From the cell containing the given text, extract its center point as [X, Y] coordinate. 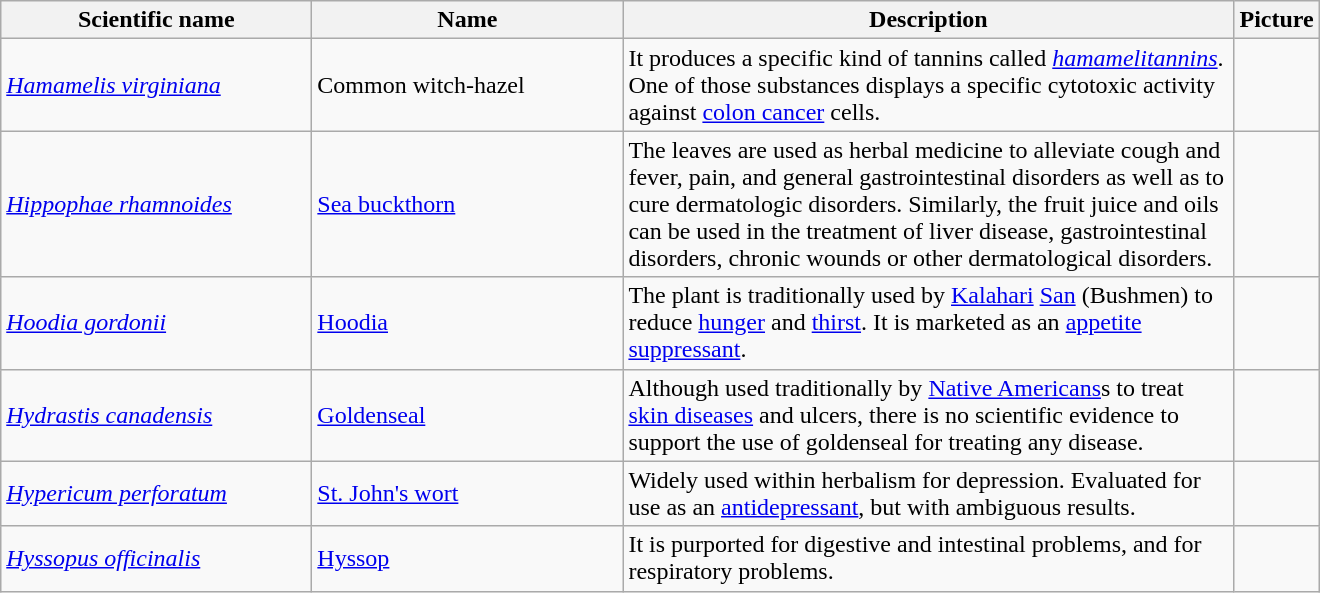
Hippophae rhamnoides [156, 204]
Name [468, 20]
The plant is traditionally used by Kalahari San (Bushmen) to reduce hunger and thirst. It is marketed as an appetite suppressant. [928, 323]
St. John's wort [468, 494]
Widely used within herbalism for depression. Evaluated for use as an antidepressant, but with ambiguous results. [928, 494]
Hypericum perforatum [156, 494]
Description [928, 20]
Hoodia [468, 323]
Hyssop [468, 558]
Hamamelis virginiana [156, 85]
Hydrastis canadensis [156, 415]
Scientific name [156, 20]
Picture [1276, 20]
It is purported for digestive and intestinal problems, and for respiratory problems. [928, 558]
Hoodia gordonii [156, 323]
Hyssopus officinalis [156, 558]
Common witch-hazel [468, 85]
Sea buckthorn [468, 204]
Goldenseal [468, 415]
